Search for the cell housing the specified text and yield its [x, y] center coordinate. 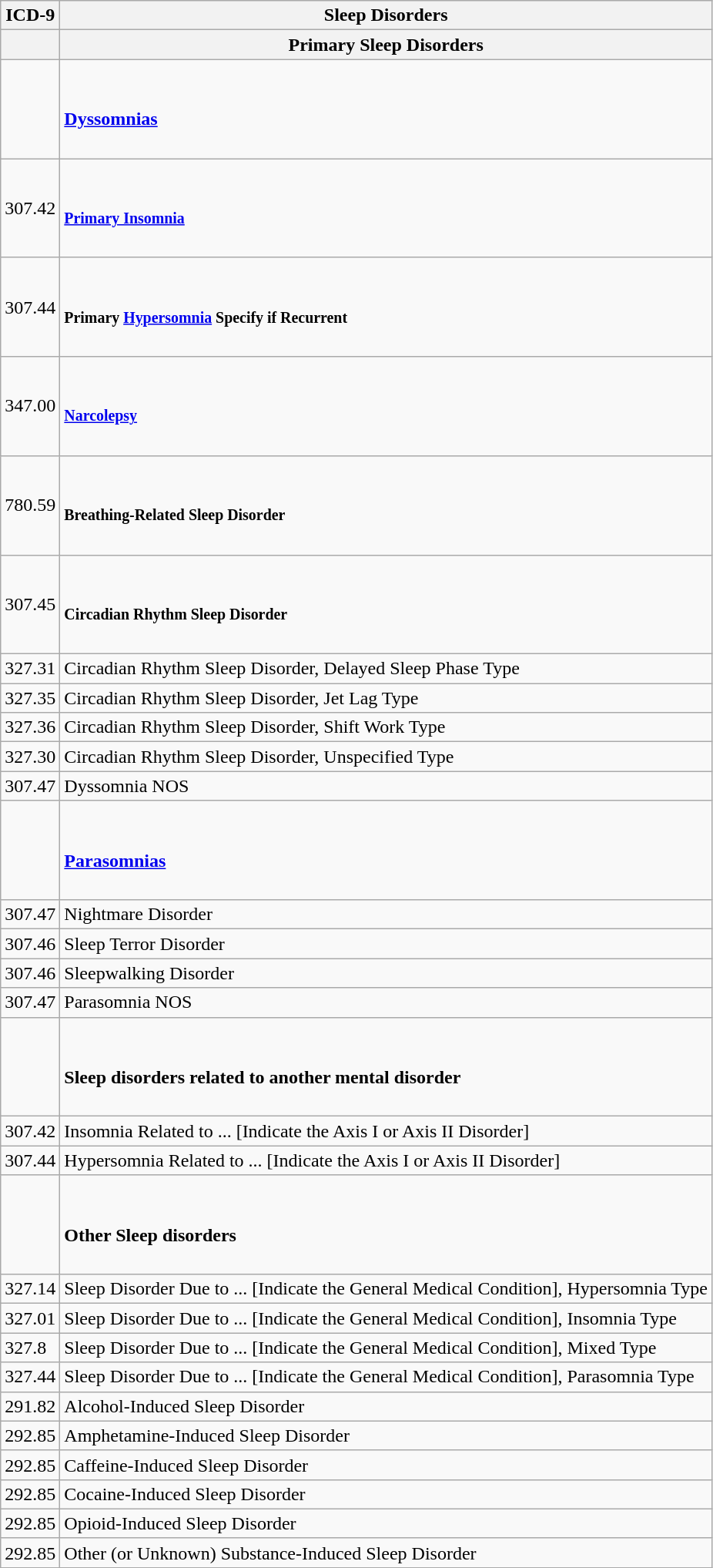
291.82 [31, 1406]
Parasomnias [387, 851]
Nightmare Disorder [387, 915]
Caffeine-Induced Sleep Disorder [387, 1465]
Primary Insomnia [387, 208]
Circadian Rhythm Sleep Disorder, Jet Lag Type [387, 698]
Dyssomnias [387, 109]
347.00 [31, 407]
307.45 [31, 604]
Narcolepsy [387, 407]
327.36 [31, 727]
Circadian Rhythm Sleep Disorder, Delayed Sleep Phase Type [387, 669]
Sleep disorders related to another mental disorder [387, 1066]
Parasomnia NOS [387, 1002]
327.44 [31, 1377]
780.59 [31, 505]
Sleep Disorders [387, 15]
Circadian Rhythm Sleep Disorder [387, 604]
Hypersomnia Related to ... [Indicate the Axis I or Axis II Disorder] [387, 1160]
327.14 [31, 1289]
327.31 [31, 669]
Primary Hypersomnia Specify if Recurrent [387, 307]
Cocaine-Induced Sleep Disorder [387, 1494]
Circadian Rhythm Sleep Disorder, Shift Work Type [387, 727]
327.35 [31, 698]
Alcohol-Induced Sleep Disorder [387, 1406]
Sleep Terror Disorder [387, 944]
327.30 [31, 757]
Other Sleep disorders [387, 1225]
Breathing-Related Sleep Disorder [387, 505]
Insomnia Related to ... [Indicate the Axis I or Axis II Disorder] [387, 1131]
Sleep Disorder Due to ... [Indicate the General Medical Condition], Hypersomnia Type [387, 1289]
327.8 [31, 1348]
Opioid-Induced Sleep Disorder [387, 1523]
Other (or Unknown) Substance-Induced Sleep Disorder [387, 1553]
Sleep Disorder Due to ... [Indicate the General Medical Condition], Parasomnia Type [387, 1377]
Dyssomnia NOS [387, 786]
Primary Sleep Disorders [387, 45]
Sleep Disorder Due to ... [Indicate the General Medical Condition], Mixed Type [387, 1348]
Amphetamine-Induced Sleep Disorder [387, 1435]
Circadian Rhythm Sleep Disorder, Unspecified Type [387, 757]
Sleepwalking Disorder [387, 973]
ICD-9 [31, 15]
Sleep Disorder Due to ... [Indicate the General Medical Condition], Insomnia Type [387, 1318]
327.01 [31, 1318]
